Determine the [x, y] coordinate at the center of the cell enclosing the given text.  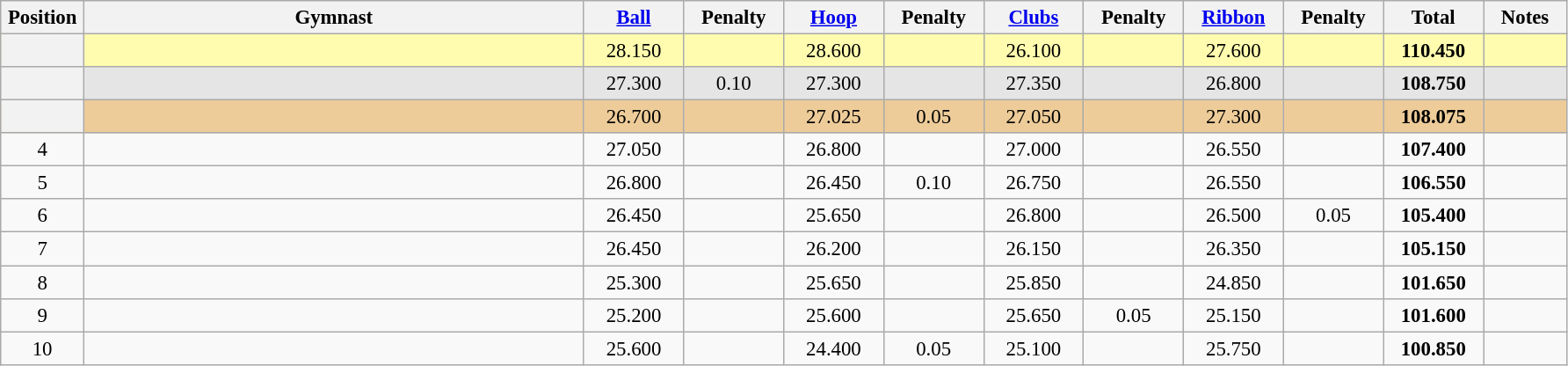
107.400 [1434, 150]
105.150 [1434, 249]
25.850 [1034, 282]
101.600 [1434, 315]
Clubs [1034, 18]
Ball [634, 18]
25.150 [1233, 315]
106.550 [1434, 183]
26.100 [1034, 51]
24.400 [834, 348]
26.750 [1034, 183]
108.750 [1434, 84]
Gymnast [334, 18]
110.450 [1434, 51]
Total [1434, 18]
27.000 [1034, 150]
25.750 [1233, 348]
28.150 [634, 51]
26.150 [1034, 249]
27.025 [834, 117]
7 [42, 249]
6 [42, 216]
5 [42, 183]
24.850 [1233, 282]
25.200 [634, 315]
25.100 [1034, 348]
10 [42, 348]
Hoop [834, 18]
25.300 [634, 282]
26.200 [834, 249]
4 [42, 150]
26.500 [1233, 216]
27.600 [1233, 51]
Position [42, 18]
26.700 [634, 117]
108.075 [1434, 117]
101.650 [1434, 282]
9 [42, 315]
8 [42, 282]
105.400 [1434, 216]
Notes [1526, 18]
Ribbon [1233, 18]
100.850 [1434, 348]
28.600 [834, 51]
26.350 [1233, 249]
27.350 [1034, 84]
